Determine the [x, y] coordinate at the center of the cell enclosing the given text.  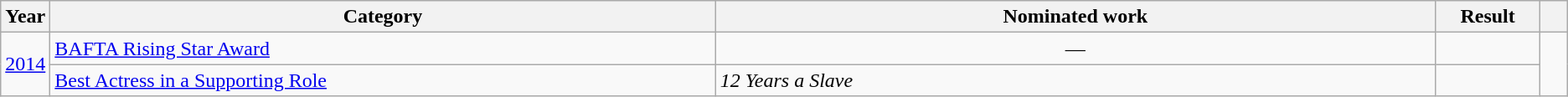
Year [25, 17]
BAFTA Rising Star Award [383, 48]
12 Years a Slave [1075, 80]
Category [383, 17]
Nominated work [1075, 17]
Best Actress in a Supporting Role [383, 80]
— [1075, 48]
2014 [25, 64]
Result [1488, 17]
